Provide the (X, Y) coordinate of the cell's center where the given text is located.  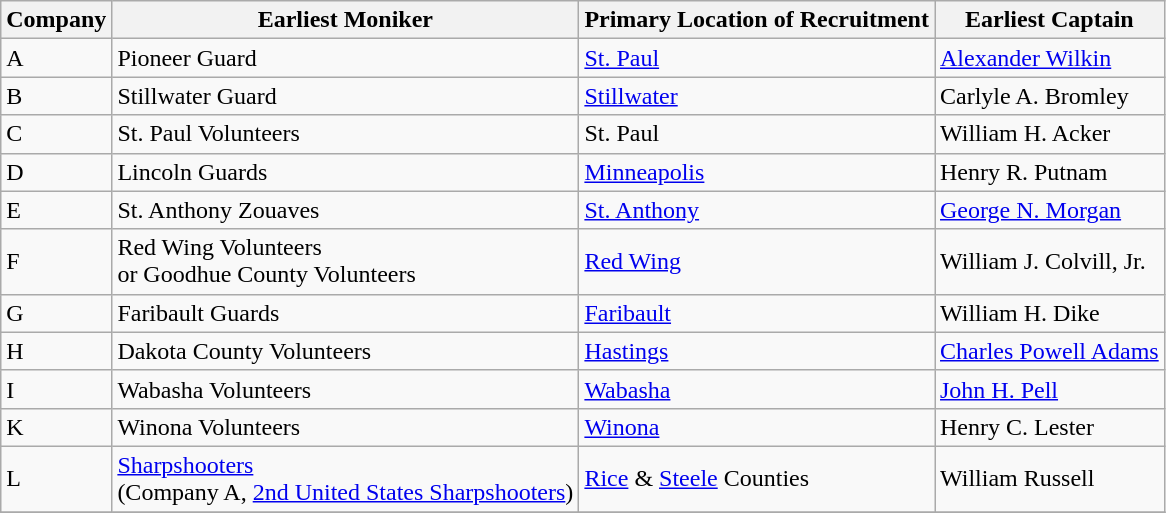
St. Anthony (757, 210)
George N. Morgan (1049, 210)
St. Anthony Zouaves (346, 210)
Charles Powell Adams (1049, 351)
William H. Acker (1049, 134)
Alexander Wilkin (1049, 58)
K (56, 427)
Winona (757, 427)
Primary Location of Recruitment (757, 20)
G (56, 313)
Earliest Captain (1049, 20)
C (56, 134)
Wabasha Volunteers (346, 389)
Minneapolis (757, 172)
Winona Volunteers (346, 427)
B (56, 96)
E (56, 210)
Sharpshooters(Company A, 2nd United States Sharpshooters) (346, 478)
D (56, 172)
Dakota County Volunteers (346, 351)
William H. Dike (1049, 313)
Henry C. Lester (1049, 427)
William Russell (1049, 478)
Rice & Steele Counties (757, 478)
Earliest Moniker (346, 20)
F (56, 262)
John H. Pell (1049, 389)
Faribault Guards (346, 313)
Red Wing (757, 262)
Stillwater Guard (346, 96)
Carlyle A. Bromley (1049, 96)
Faribault (757, 313)
Company (56, 20)
St. Paul Volunteers (346, 134)
Lincoln Guards (346, 172)
William J. Colvill, Jr. (1049, 262)
L (56, 478)
I (56, 389)
H (56, 351)
Red Wing Volunteersor Goodhue County Volunteers (346, 262)
Henry R. Putnam (1049, 172)
Hastings (757, 351)
Stillwater (757, 96)
Wabasha (757, 389)
Pioneer Guard (346, 58)
A (56, 58)
